Scan for the cell matching the given text and deliver its (x, y) coordinate at center. 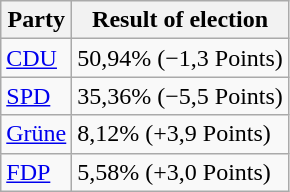
CDU (36, 58)
Result of election (180, 20)
8,12% (+3,9 Points) (180, 134)
50,94% (−1,3 Points) (180, 58)
FDP (36, 172)
Grüne (36, 134)
5,58% (+3,0 Points) (180, 172)
SPD (36, 96)
Party (36, 20)
35,36% (−5,5 Points) (180, 96)
